Output the (X, Y) coordinate of the center of the cell containing the given text.  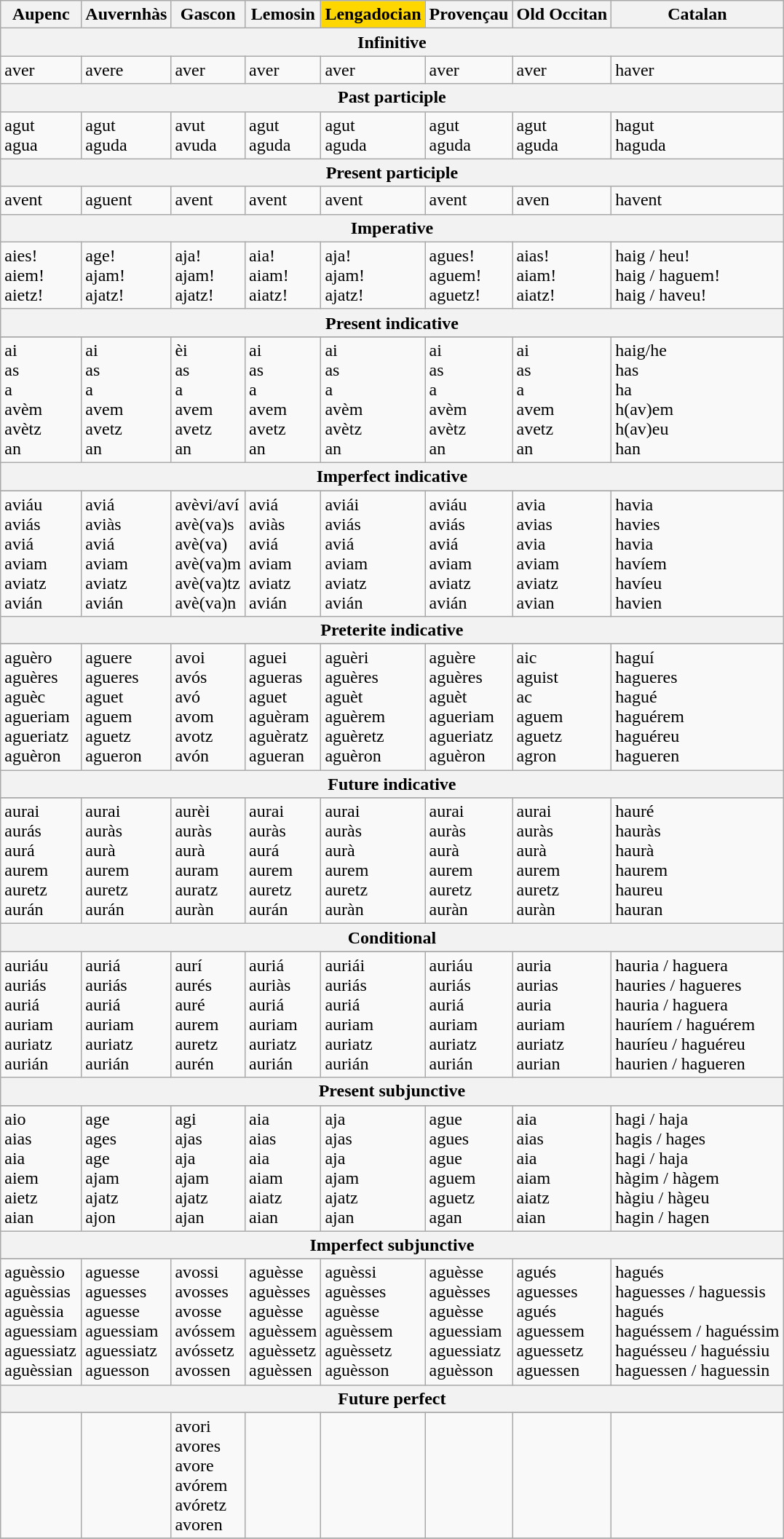
Old Occitan (562, 15)
aguesse aguesses aguesse aguessiam aguessiatz aguesson (127, 1322)
hauréhauràshauràhauremhaureuhauran (697, 861)
Present participle (392, 173)
avia avias avia aviam aviatz avian (562, 553)
Preterite indicative (392, 630)
haig/hehashah(av)emh(av)euhan (697, 399)
aguèsse aguèsses aguèsse aguèssem aguèssetz aguèssen (283, 1322)
avossi avosses avosse avóssem avóssetz avossen (208, 1322)
aviái aviás aviá aviam aviatz avián (373, 553)
Provençau (469, 15)
aurí aurés auré aurem auretz aurén (208, 1015)
agi ajas aja ajam ajatz ajan (208, 1168)
aurèi auràs aurà auram auratz auràn (208, 861)
aguère aguères aguèt agueriam agueriatz aguèron (469, 708)
Past participle (392, 98)
avut avuda (208, 135)
aia! aiam! aiatz! (283, 275)
aguent (127, 200)
agués aguesses agués aguessem aguessetz aguessen (562, 1322)
age ages age ajam ajatz ajon (127, 1168)
auriá auriás auriá auriam auriatz aurián (127, 1015)
haguthaguda (697, 135)
aguèro aguères aguèc agueriam agueriatz aguèron (41, 708)
Imperfect subjunctive (392, 1245)
auria aurias auria auriam auriatz aurian (562, 1015)
Imperative (392, 228)
aguèsse aguèsses aguèsse aguessiam aguessiatz aguèsson (469, 1322)
Present indicative (392, 323)
haguíhaguereshaguéhaguéremhaguéreuhagueren (697, 708)
Catalan (697, 15)
haviahavieshaviahavíemhavíeuhavien (697, 553)
Aupenc (41, 15)
Auvernhàs (127, 15)
Gascon (208, 15)
aguèssi aguèsses aguèsse aguèssem aguèssetz aguèsson (373, 1322)
hagi / hajahagis / hageshagi / hajahàgim / hàgemhàgiu / hàgeuhagin / hagen (697, 1168)
haguéshaguesses / haguessishaguéshaguéssem / haguéssimhaguésseu / haguéssiuhaguessen / haguessin (697, 1322)
aurai auràs aurá aurem auretz aurán (283, 861)
aguèri aguères aguèt aguèrem aguèretz aguèron (373, 708)
Conditional (392, 938)
aguere agueres aguet aguem aguetz agueron (127, 708)
Future indicative (392, 784)
havent (697, 200)
aias! aiam! aiatz! (562, 275)
haig / heu!haig / haguem!haig / haveu! (697, 275)
agut agua (41, 135)
Infinitive (392, 42)
aurai aurás aurá aurem auretz aurán (41, 861)
Present subjunctive (392, 1091)
avèvi/aví avè(va)s avè(va) avè(va)m avè(va)tz avè(va)n (208, 553)
haver (697, 70)
auriá auriàs auriá auriam auriatz aurián (283, 1015)
aven (562, 200)
Imperfect indicative (392, 476)
agues! aguem! aguetz! (469, 275)
avere (127, 70)
avoi avós avó avom avotz avón (208, 708)
aguei agueras aguet aguèram aguèratz agueran (283, 708)
ague agues ague aguem aguetz agan (469, 1168)
aja ajas aja ajam ajatz ajan (373, 1168)
aio aias aia aiem aietz aian (41, 1168)
aies! aiem! aietz! (41, 275)
aic aguist ac aguem aguetz agron (562, 708)
aurai auràs aurà aurem auretz aurán (127, 861)
avori avores avore avórem avóretz avoren (208, 1475)
Future perfect (392, 1398)
Lengadocian (373, 15)
age! ajam! ajatz! (127, 275)
aguèssio aguèssias aguèssia aguessiam aguessiatz aguèssian (41, 1322)
hauria / haguera hauries / haguereshauria / haguerahauríem / haguéremhauríeu / haguéreuhaurien / hagueren (697, 1015)
èi as a avem avetz an (208, 399)
Lemosin (283, 15)
auriái auriás auriá auriam auriatz aurián (373, 1015)
